Detect which cell encompasses the target text, then output its (X, Y) center coordinate. 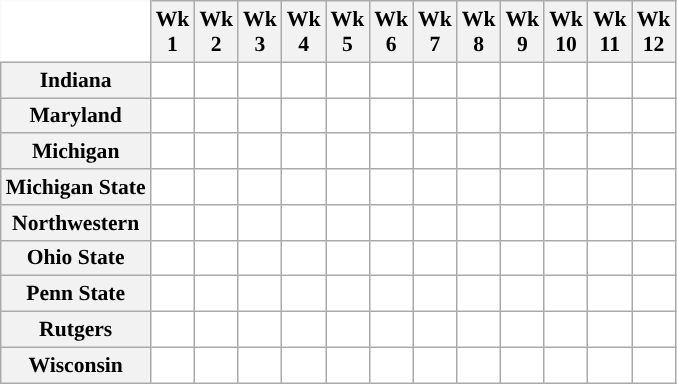
Rutgers (76, 330)
Wisconsin (76, 365)
Wk6 (391, 32)
Wk11 (610, 32)
Wk3 (260, 32)
Wk2 (216, 32)
Maryland (76, 116)
Wk 1 (173, 32)
Wk12 (654, 32)
Michigan (76, 152)
Wk7 (435, 32)
Wk9 (522, 32)
Wk8 (479, 32)
Indiana (76, 80)
Wk10 (566, 32)
Michigan State (76, 187)
Wk4 (304, 32)
Northwestern (76, 223)
Wk5 (348, 32)
Ohio State (76, 258)
Penn State (76, 294)
